Capture the cell that displays the provided text and extract its [x, y] central coordinate. 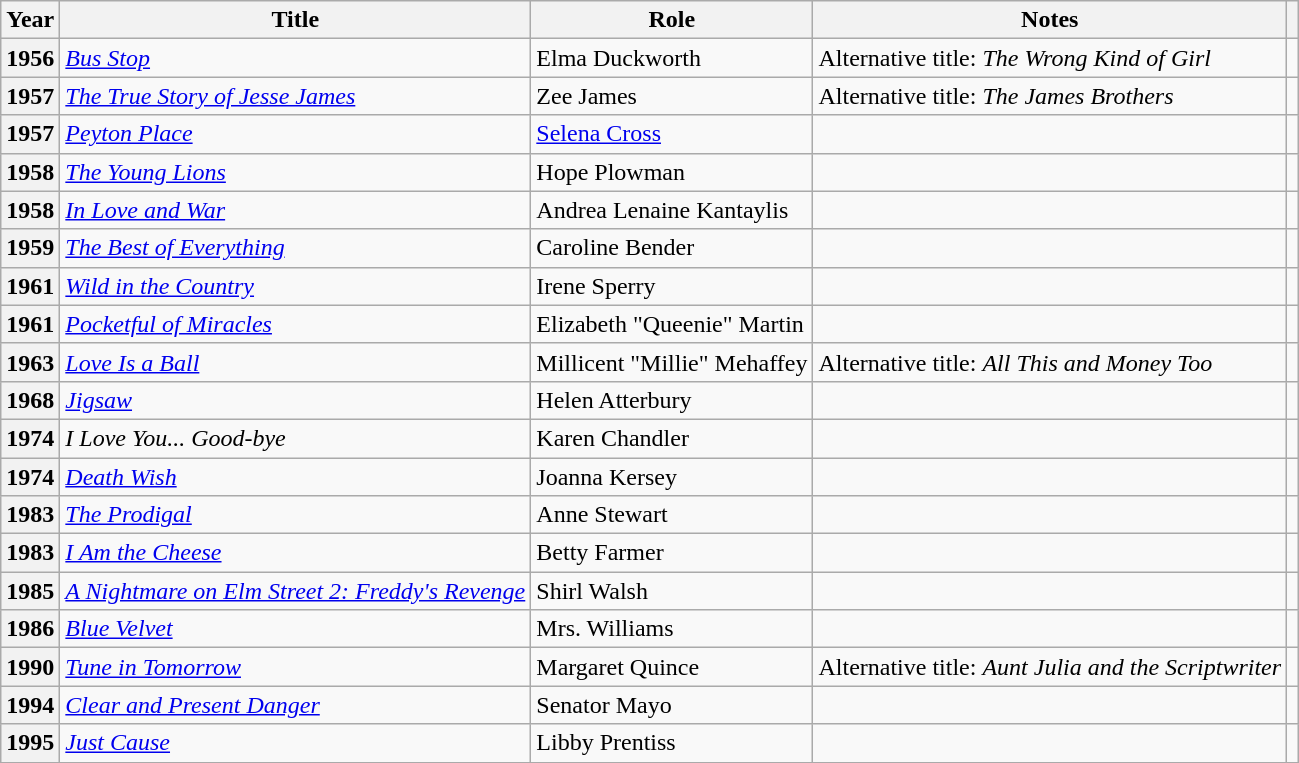
Alternative title: The Wrong Kind of Girl [1050, 58]
1986 [30, 629]
Death Wish [296, 477]
I Am the Cheese [296, 553]
1956 [30, 58]
Peyton Place [296, 134]
1959 [30, 248]
Millicent "Millie" Mehaffey [672, 362]
Elizabeth "Queenie" Martin [672, 324]
Alternative title: Aunt Julia and the Scriptwriter [1050, 667]
In Love and War [296, 210]
Caroline Bender [672, 248]
Role [672, 20]
1995 [30, 743]
Tune in Tomorrow [296, 667]
Year [30, 20]
Helen Atterbury [672, 400]
Jigsaw [296, 400]
The Best of Everything [296, 248]
Elma Duckworth [672, 58]
Bus Stop [296, 58]
Pocketful of Miracles [296, 324]
Anne Stewart [672, 515]
1994 [30, 705]
Betty Farmer [672, 553]
Libby Prentiss [672, 743]
1985 [30, 591]
Karen Chandler [672, 438]
Margaret Quince [672, 667]
Clear and Present Danger [296, 705]
The Prodigal [296, 515]
Blue Velvet [296, 629]
Hope Plowman [672, 172]
Senator Mayo [672, 705]
I Love You... Good-bye [296, 438]
1990 [30, 667]
The Young Lions [296, 172]
Mrs. Williams [672, 629]
Wild in the Country [296, 286]
Zee James [672, 96]
Selena Cross [672, 134]
Andrea Lenaine Kantaylis [672, 210]
1968 [30, 400]
Love Is a Ball [296, 362]
A Nightmare on Elm Street 2: Freddy's Revenge [296, 591]
Joanna Kersey [672, 477]
Title [296, 20]
Shirl Walsh [672, 591]
Notes [1050, 20]
1963 [30, 362]
The True Story of Jesse James [296, 96]
Alternative title: The James Brothers [1050, 96]
Just Cause [296, 743]
Alternative title: All This and Money Too [1050, 362]
Irene Sperry [672, 286]
